Locate the cell with the specified text and output its (X, Y) center coordinate. 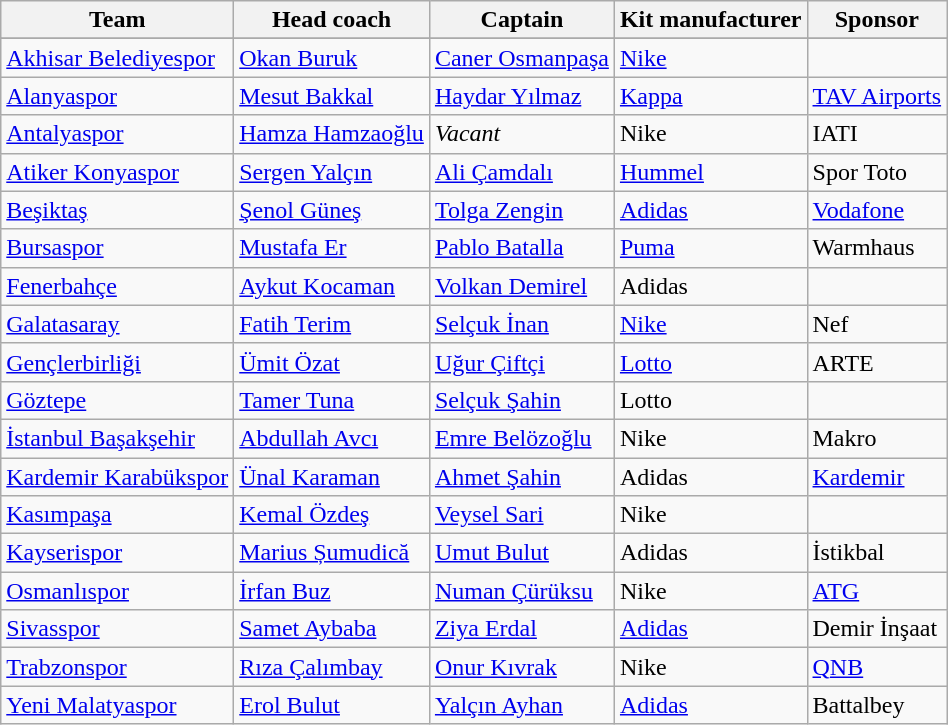
Yeni Malatyaspor (118, 705)
Yalçın Ayhan (522, 705)
Mesut Bakkal (332, 96)
ARTE (877, 362)
Akhisar Belediyespor (118, 58)
Rıza Çalımbay (332, 667)
Veysel Sari (522, 515)
Ali Çamdalı (522, 172)
Tamer Tuna (332, 400)
Erol Bulut (332, 705)
Okan Buruk (332, 58)
Kayserispor (118, 553)
Head coach (332, 20)
İstanbul Başakşehir (118, 438)
Makro (877, 438)
Warmhaus (877, 248)
İstikbal (877, 553)
Ünal Karaman (332, 477)
Gençlerbirliği (118, 362)
Sponsor (877, 20)
Emre Belözoğlu (522, 438)
Demir İnşaat (877, 629)
Kemal Özdeş (332, 515)
Selçuk İnan (522, 324)
Ziya Erdal (522, 629)
Haydar Yılmaz (522, 96)
Uğur Çiftçi (522, 362)
Kappa (710, 96)
Abdullah Avcı (332, 438)
Osmanlıspor (118, 591)
Numan Çürüksu (522, 591)
Hummel (710, 172)
QNB (877, 667)
Samet Aybaba (332, 629)
Şenol Güneş (332, 210)
Bursaspor (118, 248)
Trabzonspor (118, 667)
Kasımpaşa (118, 515)
Captain (522, 20)
Beşiktaş (118, 210)
Marius Șumudică (332, 553)
Alanyaspor (118, 96)
Battalbey (877, 705)
Kardemir (877, 477)
Ümit Özat (332, 362)
Caner Osmanpaşa (522, 58)
TAV Airports (877, 96)
Volkan Demirel (522, 286)
Antalyaspor (118, 134)
Fatih Terim (332, 324)
Hamza Hamzaoğlu (332, 134)
Göztepe (118, 400)
Team (118, 20)
Puma (710, 248)
Onur Kıvrak (522, 667)
Aykut Kocaman (332, 286)
Fenerbahçe (118, 286)
Vodafone (877, 210)
Selçuk Şahin (522, 400)
Spor Toto (877, 172)
Kit manufacturer (710, 20)
Kardemir Karabükspor (118, 477)
Sergen Yalçın (332, 172)
IATI (877, 134)
Ahmet Şahin (522, 477)
ATG (877, 591)
Mustafa Er (332, 248)
İrfan Buz (332, 591)
Pablo Batalla (522, 248)
Nef (877, 324)
Vacant (522, 134)
Galatasaray (118, 324)
Sivasspor (118, 629)
Umut Bulut (522, 553)
Atiker Konyaspor (118, 172)
Tolga Zengin (522, 210)
